For the text-containing cell, return its midpoint in [x, y] coordinate format. 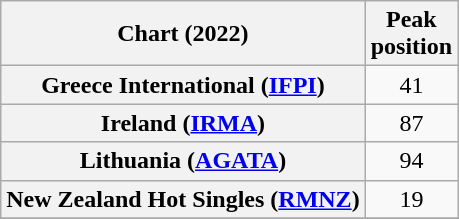
Greece International (IFPI) [183, 85]
94 [411, 161]
19 [411, 199]
Peakposition [411, 34]
87 [411, 123]
Ireland (IRMA) [183, 123]
New Zealand Hot Singles (RMNZ) [183, 199]
41 [411, 85]
Lithuania (AGATA) [183, 161]
Chart (2022) [183, 34]
